Capture the cell that displays the provided text and extract its (x, y) central coordinate. 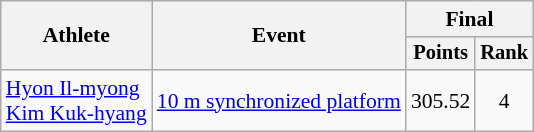
305.52 (440, 100)
Event (279, 36)
10 m synchronized platform (279, 100)
Hyon Il-myongKim Kuk-hyang (76, 100)
4 (504, 100)
Athlete (76, 36)
Final (470, 19)
Rank (504, 54)
Points (440, 54)
